Output the [x, y] coordinate of the center of the cell containing the given text.  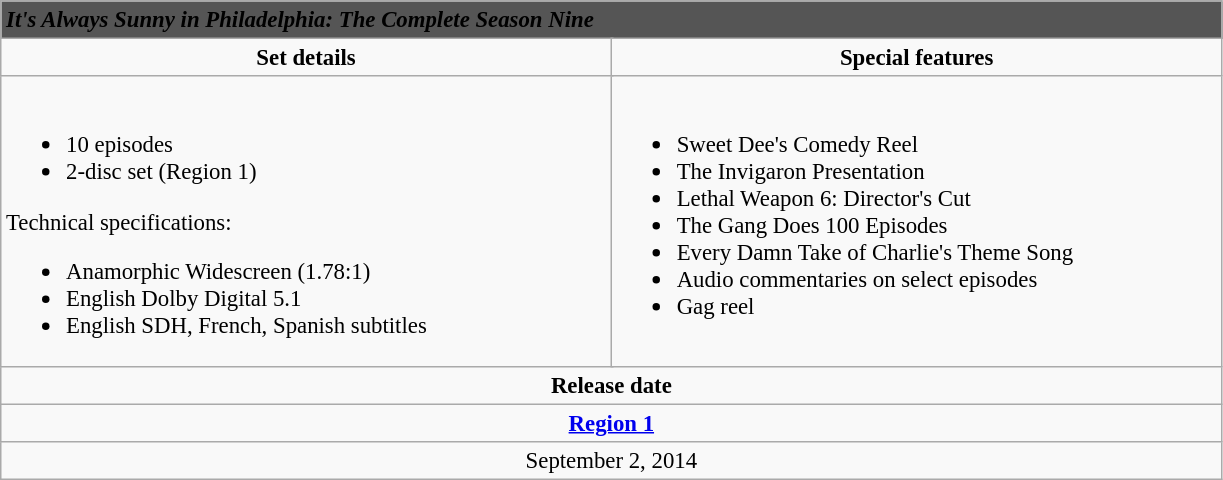
Special features [916, 58]
It's Always Sunny in Philadelphia: The Complete Season Nine [612, 20]
Region 1 [612, 423]
Release date [612, 386]
September 2, 2014 [612, 461]
Set details [306, 58]
